Determine the (x, y) coordinate at the center of the cell enclosing the given text.  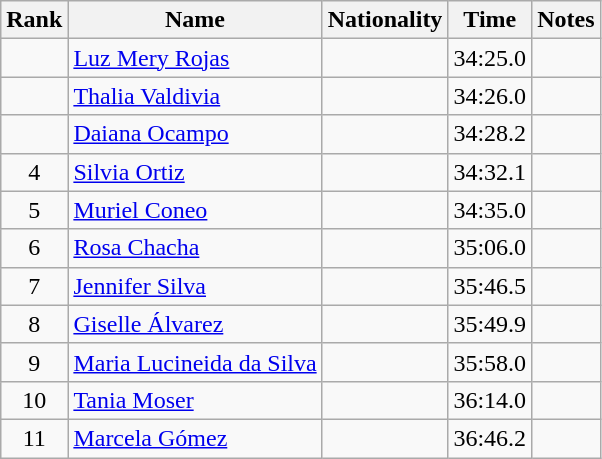
34:26.0 (490, 96)
Silvia Ortiz (195, 172)
Thalia Valdivia (195, 96)
10 (34, 400)
34:25.0 (490, 58)
Giselle Álvarez (195, 324)
Time (490, 20)
35:58.0 (490, 362)
Luz Mery Rojas (195, 58)
Rosa Chacha (195, 248)
34:35.0 (490, 210)
34:32.1 (490, 172)
Muriel Coneo (195, 210)
Tania Moser (195, 400)
Jennifer Silva (195, 286)
35:49.9 (490, 324)
36:14.0 (490, 400)
Notes (566, 20)
4 (34, 172)
34:28.2 (490, 134)
Daiana Ocampo (195, 134)
Marcela Gómez (195, 438)
35:06.0 (490, 248)
5 (34, 210)
Name (195, 20)
11 (34, 438)
6 (34, 248)
8 (34, 324)
Maria Lucineida da Silva (195, 362)
9 (34, 362)
35:46.5 (490, 286)
36:46.2 (490, 438)
Rank (34, 20)
7 (34, 286)
Nationality (385, 20)
